Locate the cell with the specified text and output its (X, Y) center coordinate. 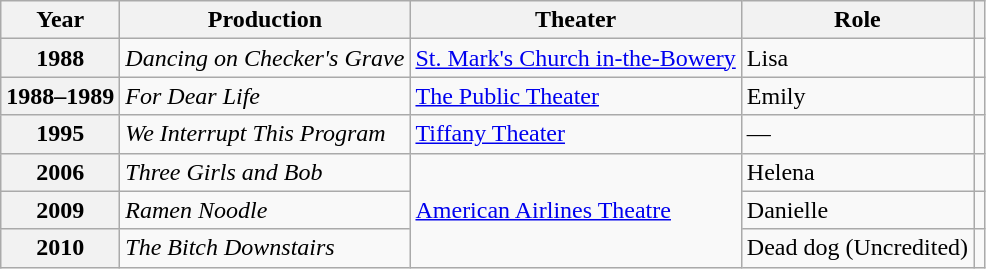
— (857, 134)
2010 (60, 248)
Theater (576, 20)
American Airlines Theatre (576, 210)
1995 (60, 134)
2006 (60, 172)
Ramen Noodle (265, 210)
The Public Theater (576, 96)
Dead dog (Uncredited) (857, 248)
2009 (60, 210)
Three Girls and Bob (265, 172)
1988–1989 (60, 96)
Year (60, 20)
Role (857, 20)
The Bitch Downstairs (265, 248)
Production (265, 20)
Dancing on Checker's Grave (265, 58)
Lisa (857, 58)
St. Mark's Church in-the-Bowery (576, 58)
Tiffany Theater (576, 134)
1988 (60, 58)
We Interrupt This Program (265, 134)
Emily (857, 96)
Helena (857, 172)
For Dear Life (265, 96)
Danielle (857, 210)
